Return the (x, y) coordinate for the center point of the cell that contains the specified text.  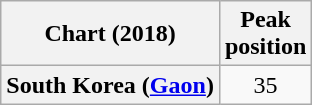
35 (265, 85)
Chart (2018) (110, 34)
South Korea (Gaon) (110, 85)
Peak position (265, 34)
